Detect which cell encompasses the target text, then output its (X, Y) center coordinate. 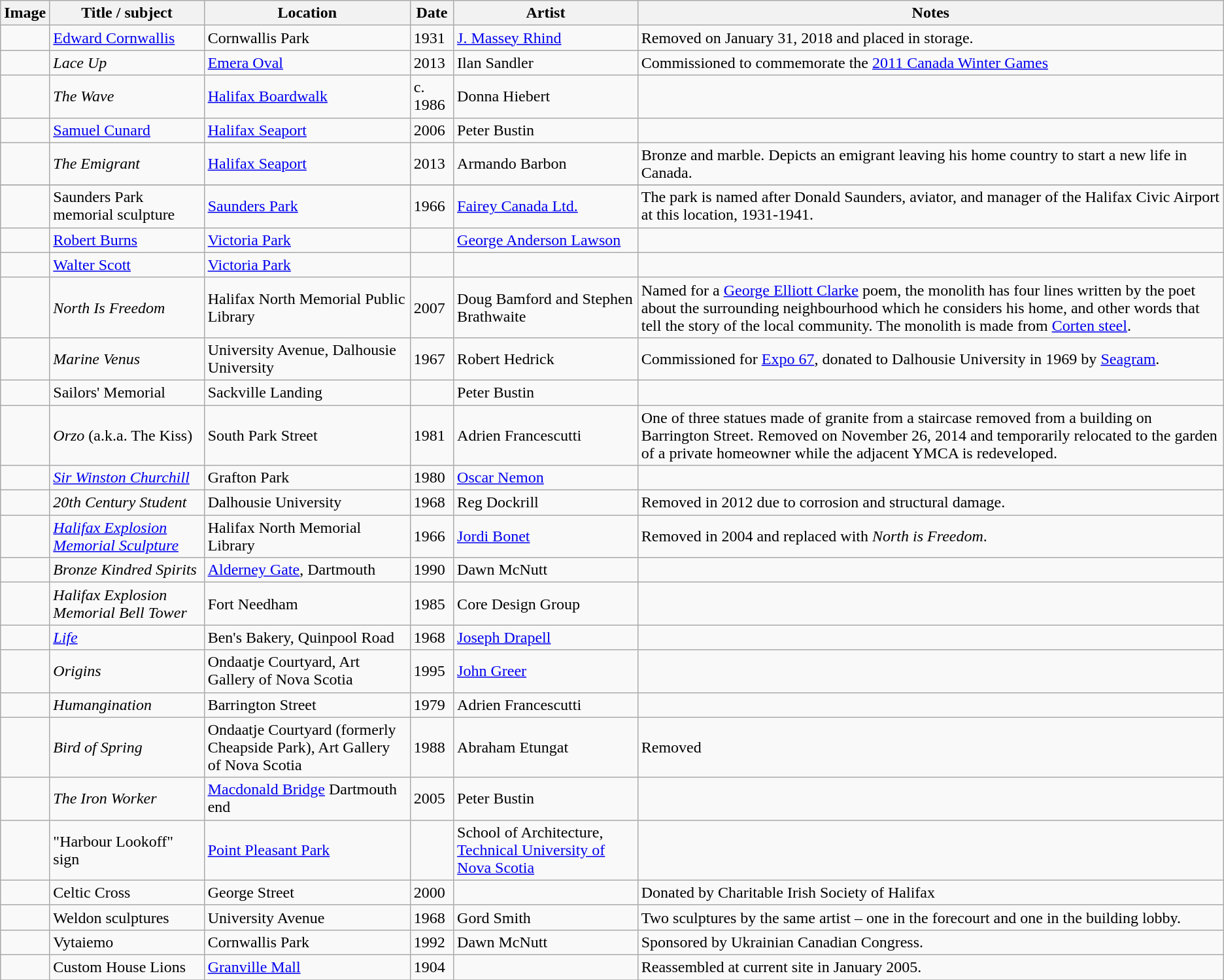
Jordi Bonet (546, 536)
Reg Dockrill (546, 503)
1967 (432, 358)
Commissioned to commemorate the 2011 Canada Winter Games (930, 63)
University Avenue, Dalhousie University (307, 358)
1981 (432, 435)
The Emigrant (127, 163)
1992 (432, 942)
Date (432, 13)
Barrington Street (307, 705)
Robert Burns (127, 240)
Bronze Kindred Spirits (127, 570)
Lace Up (127, 63)
1995 (432, 671)
Oscar Nemon (546, 478)
The Iron Worker (127, 799)
Bird of Spring (127, 747)
University Avenue (307, 917)
Walter Scott (127, 265)
Location (307, 13)
Sailors' Memorial (127, 392)
Dalhousie University (307, 503)
Reassembled at current site in January 2005. (930, 967)
1988 (432, 747)
20th Century Student (127, 503)
Fort Needham (307, 604)
Removed on January 31, 2018 and placed in storage. (930, 38)
c. 1986 (432, 97)
Notes (930, 13)
1980 (432, 478)
2005 (432, 799)
Sir Winston Churchill (127, 478)
Removed in 2012 due to corrosion and structural damage. (930, 503)
Vytaiemo (127, 942)
Ondaatje Courtyard (formerly Cheapside Park), Art Gallery of Nova Scotia (307, 747)
George Anderson Lawson (546, 240)
Halifax North Memorial Library (307, 536)
2007 (432, 307)
Edward Cornwallis (127, 38)
Grafton Park (307, 478)
Gord Smith (546, 917)
Halifax Explosion Memorial Bell Tower (127, 604)
Commissioned for Expo 67, donated to Dalhousie University in 1969 by Seagram. (930, 358)
Ben's Bakery, Quinpool Road (307, 637)
1904 (432, 967)
Origins (127, 671)
Title / subject (127, 13)
Joseph Drapell (546, 637)
Abraham Etungat (546, 747)
Halifax Explosion Memorial Sculpture (127, 536)
Sponsored by Ukrainian Canadian Congress. (930, 942)
1985 (432, 604)
Saunders Park (307, 207)
Two sculptures by the same artist – one in the forecourt and one in the building lobby. (930, 917)
Life (127, 637)
2006 (432, 130)
Halifax Boardwalk (307, 97)
John Greer (546, 671)
Armando Barbon (546, 163)
Emera Oval (307, 63)
Bronze and marble. Depicts an emigrant leaving his home country to start a new life in Canada. (930, 163)
Alderney Gate, Dartmouth (307, 570)
Donna Hiebert (546, 97)
The Wave (127, 97)
Doug Bamford and Stephen Brathwaite (546, 307)
Point Pleasant Park (307, 850)
Ondaatje Courtyard, Art Gallery of Nova Scotia (307, 671)
Donated by Charitable Irish Society of Halifax (930, 892)
North Is Freedom (127, 307)
Halifax North Memorial Public Library (307, 307)
Robert Hedrick (546, 358)
1990 (432, 570)
J. Massey Rhind (546, 38)
Celtic Cross (127, 892)
South Park Street (307, 435)
Sackville Landing (307, 392)
Core Design Group (546, 604)
Fairey Canada Ltd. (546, 207)
School of Architecture, Technical University of Nova Scotia (546, 850)
Humangination (127, 705)
Removed in 2004 and replaced with North is Freedom. (930, 536)
Saunders Park memorial sculpture (127, 207)
Ilan Sandler (546, 63)
Orzo (a.k.a. The Kiss) (127, 435)
Removed (930, 747)
The park is named after Donald Saunders, aviator, and manager of the Halifax Civic Airport at this location, 1931-1941. (930, 207)
1931 (432, 38)
Marine Venus (127, 358)
Custom House Lions (127, 967)
Artist (546, 13)
1979 (432, 705)
Samuel Cunard (127, 130)
"Harbour Lookoff" sign (127, 850)
Macdonald Bridge Dartmouth end (307, 799)
Weldon sculptures (127, 917)
George Street (307, 892)
Granville Mall (307, 967)
Image (25, 13)
2000 (432, 892)
